Scan for the cell matching the given text and deliver its [X, Y] coordinate at center. 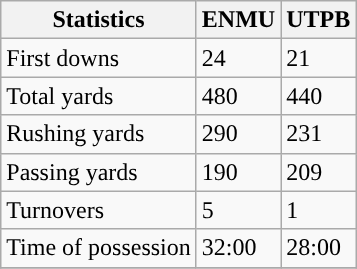
ENMU [238, 20]
290 [238, 134]
480 [238, 96]
First downs [99, 58]
5 [238, 210]
Statistics [99, 20]
28:00 [318, 248]
Total yards [99, 96]
Passing yards [99, 172]
231 [318, 134]
UTPB [318, 20]
24 [238, 58]
Turnovers [99, 210]
209 [318, 172]
Time of possession [99, 248]
21 [318, 58]
32:00 [238, 248]
440 [318, 96]
190 [238, 172]
1 [318, 210]
Rushing yards [99, 134]
